Provide the [x, y] coordinate of the cell's center where the given text is located.  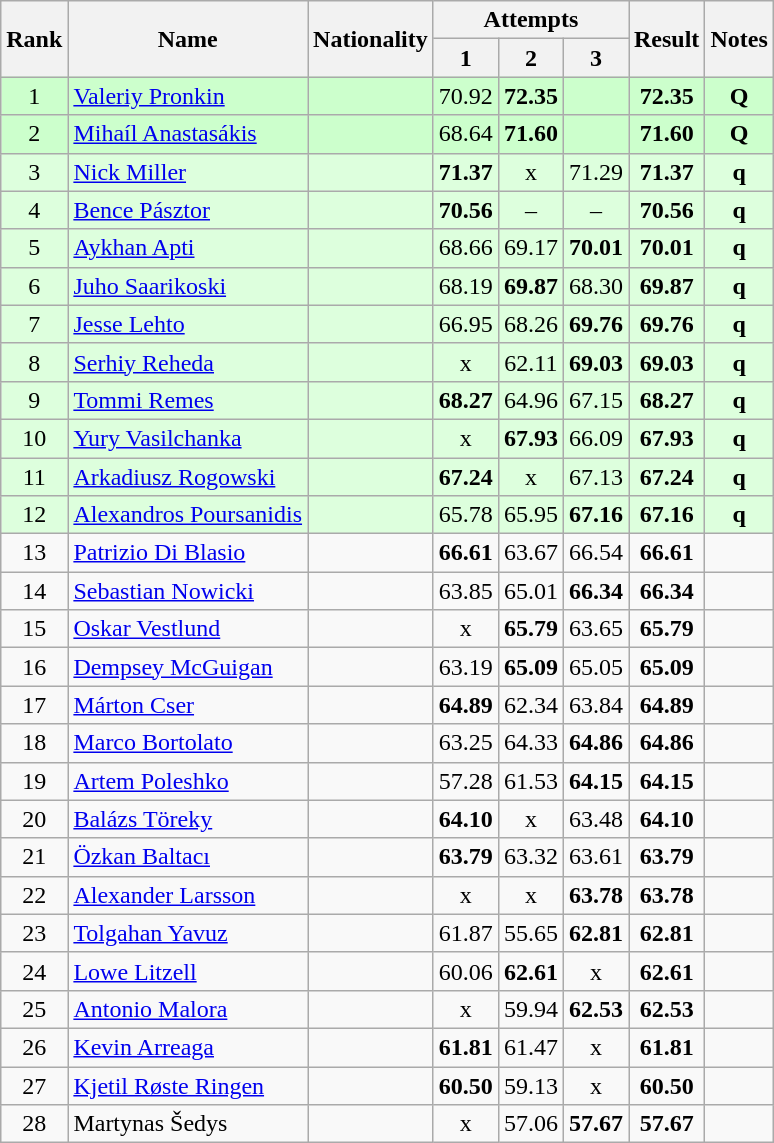
Márton Cser [188, 705]
Arkadiusz Rogowski [188, 477]
16 [34, 667]
69.17 [530, 248]
65.95 [530, 515]
Mihaíl Anastasákis [188, 134]
Jesse Lehto [188, 324]
8 [34, 362]
65.01 [530, 591]
63.84 [596, 705]
66.09 [596, 438]
57.06 [530, 1124]
63.48 [596, 819]
66.54 [596, 553]
18 [34, 743]
Serhiy Reheda [188, 362]
63.61 [596, 857]
61.53 [530, 781]
12 [34, 515]
6 [34, 286]
57.28 [466, 781]
Bence Pásztor [188, 210]
59.94 [530, 1009]
Balázs Töreky [188, 819]
9 [34, 400]
Juho Saarikoski [188, 286]
63.67 [530, 553]
14 [34, 591]
Kjetil Røste Ringen [188, 1085]
Aykhan Apti [188, 248]
Martynas Šedys [188, 1124]
19 [34, 781]
Name [188, 39]
22 [34, 895]
23 [34, 933]
11 [34, 477]
Result [666, 39]
Rank [34, 39]
Tommi Remes [188, 400]
Tolgahan Yavuz [188, 933]
61.47 [530, 1047]
24 [34, 971]
Attempts [530, 20]
13 [34, 553]
Nationality [371, 39]
63.25 [466, 743]
4 [34, 210]
64.33 [530, 743]
Valeriy Pronkin [188, 96]
Dempsey McGuigan [188, 667]
67.13 [596, 477]
Oskar Vestlund [188, 629]
68.66 [466, 248]
55.65 [530, 933]
15 [34, 629]
65.78 [466, 515]
28 [34, 1124]
Patrizio Di Blasio [188, 553]
63.19 [466, 667]
68.19 [466, 286]
26 [34, 1047]
65.05 [596, 667]
Nick Miller [188, 172]
Kevin Arreaga [188, 1047]
27 [34, 1085]
63.85 [466, 591]
5 [34, 248]
68.26 [530, 324]
Notes [739, 39]
63.32 [530, 857]
71.29 [596, 172]
67.15 [596, 400]
Yury Vasilchanka [188, 438]
17 [34, 705]
63.65 [596, 629]
62.34 [530, 705]
Artem Poleshko [188, 781]
25 [34, 1009]
21 [34, 857]
20 [34, 819]
60.06 [466, 971]
Alexandros Poursanidis [188, 515]
Sebastian Nowicki [188, 591]
61.87 [466, 933]
64.96 [530, 400]
70.92 [466, 96]
Marco Bortolato [188, 743]
68.30 [596, 286]
59.13 [530, 1085]
Özkan Baltacı [188, 857]
66.95 [466, 324]
68.64 [466, 134]
Alexander Larsson [188, 895]
Antonio Malora [188, 1009]
10 [34, 438]
7 [34, 324]
62.11 [530, 362]
Lowe Litzell [188, 971]
